Capture the cell that displays the provided text and extract its [X, Y] central coordinate. 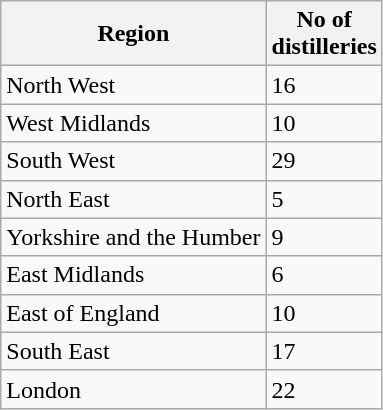
Region [134, 34]
22 [324, 389]
North East [134, 199]
South West [134, 161]
Yorkshire and the Humber [134, 237]
6 [324, 275]
South East [134, 351]
9 [324, 237]
North West [134, 85]
5 [324, 199]
East of England [134, 313]
London [134, 389]
No ofdistilleries [324, 34]
29 [324, 161]
17 [324, 351]
East Midlands [134, 275]
West Midlands [134, 123]
16 [324, 85]
